Return [x, y] of the center of cell containing provided text 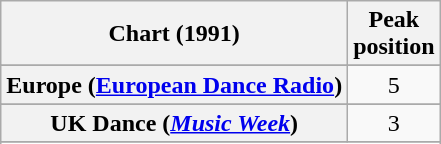
3 [394, 123]
Europe (European Dance Radio) [174, 85]
5 [394, 85]
Chart (1991) [174, 34]
UK Dance (Music Week) [174, 123]
Peakposition [394, 34]
